From the cell containing the given text, extract its center point as [X, Y] coordinate. 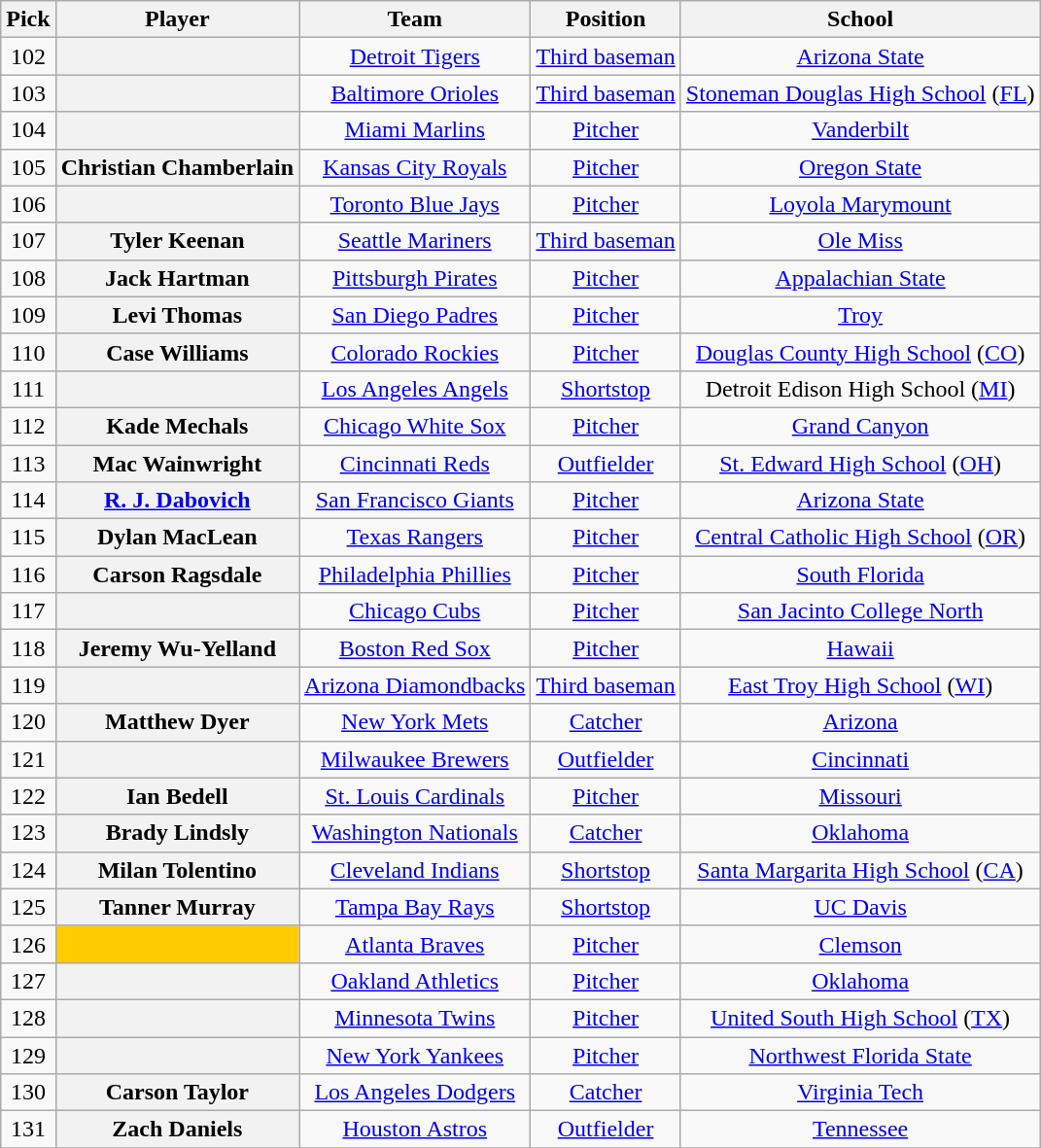
129 [28, 1055]
107 [28, 241]
Chicago White Sox [415, 426]
Kade Mechals [177, 426]
St. Louis Cardinals [415, 796]
Oregon State [860, 167]
Zach Daniels [177, 1130]
Northwest Florida State [860, 1055]
115 [28, 538]
123 [28, 833]
Houston Astros [415, 1130]
Seattle Mariners [415, 241]
Troy [860, 315]
Clemson [860, 944]
Milan Tolentino [177, 870]
East Troy High School (WI) [860, 685]
United South High School (TX) [860, 1018]
Loyola Marymount [860, 204]
Stoneman Douglas High School (FL) [860, 93]
Mac Wainwright [177, 464]
Levi Thomas [177, 315]
121 [28, 759]
114 [28, 501]
118 [28, 648]
112 [28, 426]
New York Yankees [415, 1055]
Los Angeles Dodgers [415, 1093]
119 [28, 685]
103 [28, 93]
104 [28, 130]
San Jacinto College North [860, 611]
Brady Lindsly [177, 833]
Appalachian State [860, 278]
Case Williams [177, 352]
Tanner Murray [177, 907]
125 [28, 907]
122 [28, 796]
Cincinnati Reds [415, 464]
Detroit Edison High School (MI) [860, 389]
Grand Canyon [860, 426]
110 [28, 352]
128 [28, 1018]
Vanderbilt [860, 130]
Washington Nationals [415, 833]
Jack Hartman [177, 278]
Los Angeles Angels [415, 389]
Cincinnati [860, 759]
Colorado Rockies [415, 352]
Christian Chamberlain [177, 167]
Toronto Blue Jays [415, 204]
124 [28, 870]
Chicago Cubs [415, 611]
Kansas City Royals [415, 167]
Player [177, 19]
Texas Rangers [415, 538]
Miami Marlins [415, 130]
102 [28, 56]
Arizona Diamondbacks [415, 685]
Philadelphia Phillies [415, 574]
Carson Ragsdale [177, 574]
Missouri [860, 796]
School [860, 19]
Tennessee [860, 1130]
127 [28, 981]
Baltimore Orioles [415, 93]
105 [28, 167]
UC Davis [860, 907]
113 [28, 464]
Pick [28, 19]
Douglas County High School (CO) [860, 352]
Oakland Athletics [415, 981]
San Diego Padres [415, 315]
126 [28, 944]
Boston Red Sox [415, 648]
117 [28, 611]
St. Edward High School (OH) [860, 464]
New York Mets [415, 722]
Hawaii [860, 648]
111 [28, 389]
131 [28, 1130]
Dylan MacLean [177, 538]
109 [28, 315]
Ole Miss [860, 241]
Atlanta Braves [415, 944]
Central Catholic High School (OR) [860, 538]
Milwaukee Brewers [415, 759]
Arizona [860, 722]
San Francisco Giants [415, 501]
Position [606, 19]
116 [28, 574]
108 [28, 278]
Ian Bedell [177, 796]
Virginia Tech [860, 1093]
Matthew Dyer [177, 722]
Cleveland Indians [415, 870]
R. J. Dabovich [177, 501]
106 [28, 204]
Team [415, 19]
South Florida [860, 574]
120 [28, 722]
Minnesota Twins [415, 1018]
Jeremy Wu-Yelland [177, 648]
Detroit Tigers [415, 56]
130 [28, 1093]
Carson Taylor [177, 1093]
Tampa Bay Rays [415, 907]
Pittsburgh Pirates [415, 278]
Santa Margarita High School (CA) [860, 870]
Tyler Keenan [177, 241]
